From the cell containing the given text, extract its center point as (x, y) coordinate. 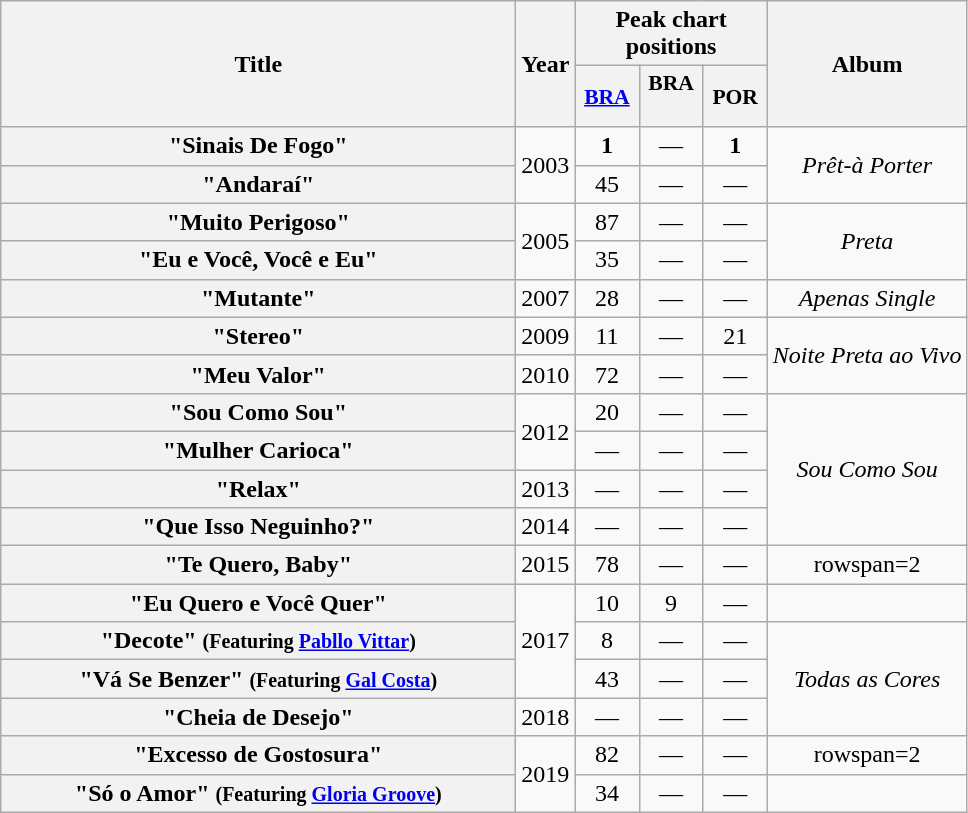
78 (607, 565)
"Cheia de Desejo" (258, 717)
87 (607, 222)
2009 (546, 336)
28 (607, 298)
11 (607, 336)
"Que Isso Neguinho?" (258, 527)
9 (671, 603)
"Eu Quero e Você Quer" (258, 603)
"Stereo" (258, 336)
82 (607, 755)
Prêt-à Porter (867, 165)
72 (607, 374)
2014 (546, 527)
2019 (546, 774)
"Andaraí" (258, 184)
Album (867, 64)
21 (735, 336)
Year (546, 64)
"Eu e Você, Você e Eu" (258, 260)
"Meu Valor" (258, 374)
2005 (546, 241)
10 (607, 603)
"Mutante" (258, 298)
Preta (867, 241)
2015 (546, 565)
2010 (546, 374)
2017 (546, 641)
34 (607, 793)
"Só o Amor" (Featuring Gloria Groove) (258, 793)
8 (607, 641)
"Mulher Carioca" (258, 450)
"Muito Perigoso" (258, 222)
Title (258, 64)
Peak chart positions (671, 34)
20 (607, 412)
35 (607, 260)
POR (735, 96)
"Decote" (Featuring Pabllo Vittar) (258, 641)
Apenas Single (867, 298)
2018 (546, 717)
45 (607, 184)
"Vá Se Benzer" (Featuring Gal Costa) (258, 679)
2007 (546, 298)
Todas as Cores (867, 679)
"Relax" (258, 489)
"Excesso de Gostosura" (258, 755)
2003 (546, 165)
Noite Preta ao Vivo (867, 355)
43 (607, 679)
2013 (546, 489)
"Sou Como Sou" (258, 412)
2012 (546, 431)
Sou Como Sou (867, 469)
"Te Quero, Baby" (258, 565)
"Sinais De Fogo" (258, 146)
